Locate the cell with the specified text and output its (X, Y) center coordinate. 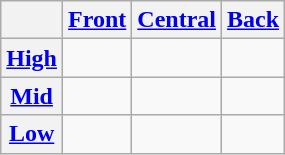
High (32, 58)
Central (177, 20)
Mid (32, 96)
Low (32, 134)
Back (254, 20)
Front (98, 20)
